From the cell containing the given text, extract its center point as [x, y] coordinate. 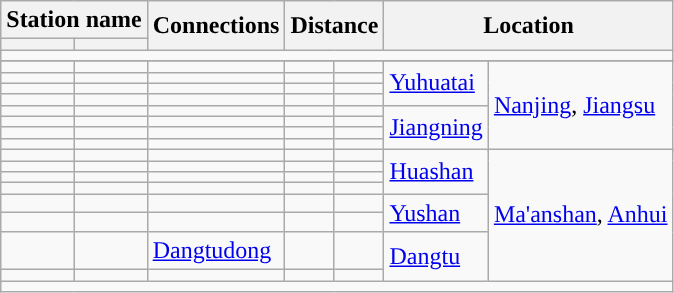
Huashan [436, 171]
Dangtudong [216, 251]
Connections [216, 26]
Jiangning [436, 127]
Yushan [436, 213]
Yuhuatai [436, 83]
Station name [74, 20]
Dangtu [436, 256]
Ma'anshan, Anhui [580, 214]
Distance [334, 26]
Nanjing, Jiangsu [580, 105]
Location [528, 26]
